Return (x, y) of the center of cell containing provided text 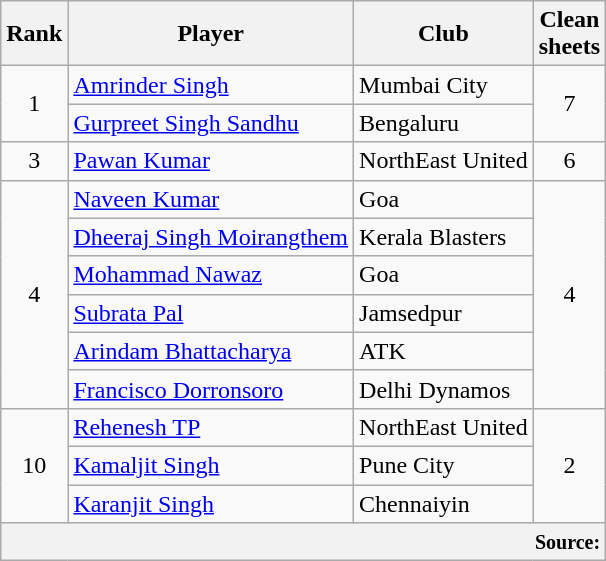
Amrinder Singh (211, 85)
7 (569, 104)
Club (444, 34)
Mumbai City (444, 85)
Bengaluru (444, 123)
Francisco Dorronsoro (211, 389)
Player (211, 34)
Source: (304, 542)
Arindam Bhattacharya (211, 351)
Dheeraj Singh Moirangthem (211, 237)
Cleansheets (569, 34)
Delhi Dynamos (444, 389)
Kerala Blasters (444, 237)
Jamsedpur (444, 313)
Pawan Kumar (211, 161)
Rank (34, 34)
ATK (444, 351)
1 (34, 104)
Chennaiyin (444, 503)
Karanjit Singh (211, 503)
6 (569, 161)
Gurpreet Singh Sandhu (211, 123)
Subrata Pal (211, 313)
10 (34, 465)
Rehenesh TP (211, 427)
Pune City (444, 465)
3 (34, 161)
Mohammad Nawaz (211, 275)
2 (569, 465)
Kamaljit Singh (211, 465)
Naveen Kumar (211, 199)
